Return the (X, Y) coordinate for the center point of the cell that contains the specified text.  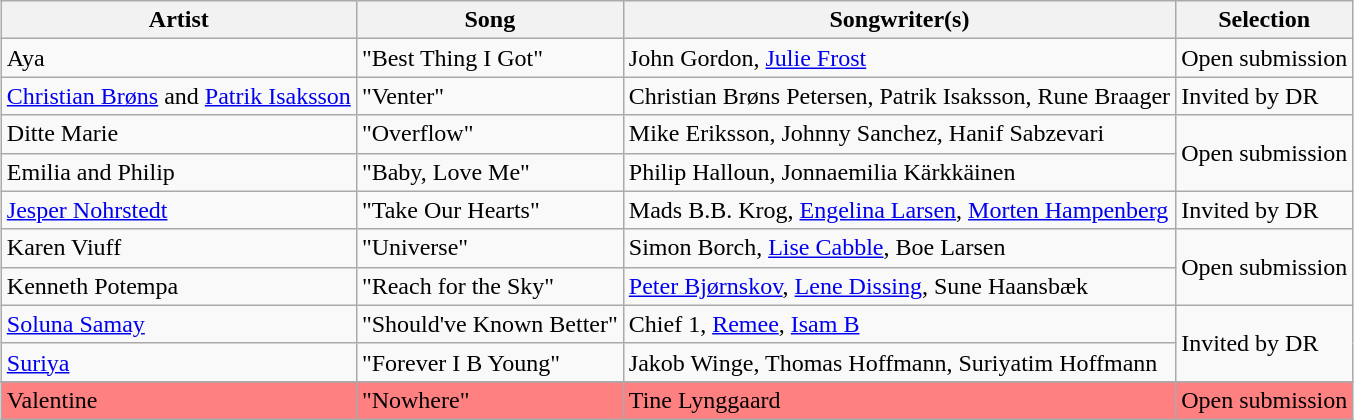
"Reach for the Sky" (490, 286)
Songwriter(s) (899, 20)
Artist (178, 20)
Jesper Nohrstedt (178, 210)
John Gordon, Julie Frost (899, 58)
"Universe" (490, 248)
Mads B.B. Krog, Engelina Larsen, Morten Hampenberg (899, 210)
Selection (1264, 20)
"Overflow" (490, 134)
Suriya (178, 362)
"Take Our Hearts" (490, 210)
Chief 1, Remee, Isam B (899, 324)
"Forever I B Young" (490, 362)
Song (490, 20)
Tine Lynggaard (899, 400)
Valentine (178, 400)
"Venter" (490, 96)
Emilia and Philip (178, 172)
Kenneth Potempa (178, 286)
Aya (178, 58)
"Baby, Love Me" (490, 172)
Karen Viuff (178, 248)
Ditte Marie (178, 134)
"Nowhere" (490, 400)
Philip Halloun, Jonnaemilia Kärkkäinen (899, 172)
Christian Brøns Petersen, Patrik Isaksson, Rune Braager (899, 96)
Simon Borch, Lise Cabble, Boe Larsen (899, 248)
Christian Brøns and Patrik Isaksson (178, 96)
Peter Bjørnskov, Lene Dissing, Sune Haansbæk (899, 286)
Jakob Winge, Thomas Hoffmann, Suriyatim Hoffmann (899, 362)
Soluna Samay (178, 324)
"Should've Known Better" (490, 324)
Mike Eriksson, Johnny Sanchez, Hanif Sabzevari (899, 134)
"Best Thing I Got" (490, 58)
